Determine the [X, Y] coordinate at the center of the cell enclosing the given text.  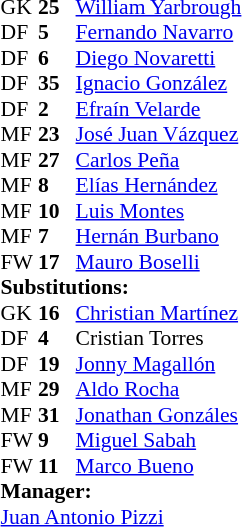
Mauro Boselli [159, 262]
Jonny Magallón [159, 364]
Diego Novaretti [159, 58]
GK [20, 313]
23 [57, 135]
Aldo Rocha [159, 389]
29 [57, 389]
10 [57, 211]
Carlos Peña [159, 160]
8 [57, 185]
Substitutions: [122, 287]
2 [57, 109]
19 [57, 364]
35 [57, 83]
17 [57, 262]
Fernando Navarro [159, 33]
Jonathan Gonzáles [159, 415]
Elías Hernández [159, 185]
Luis Montes [159, 211]
6 [57, 58]
Efraín Velarde [159, 109]
Hernán Burbano [159, 237]
Marco Bueno [159, 466]
Cristian Torres [159, 339]
11 [57, 466]
27 [57, 160]
5 [57, 33]
Christian Martínez [159, 313]
Manager: [122, 491]
16 [57, 313]
7 [57, 237]
4 [57, 339]
Ignacio González [159, 83]
9 [57, 441]
Miguel Sabah [159, 441]
José Juan Vázquez [159, 135]
31 [57, 415]
